Return [x, y] of the center of cell containing provided text 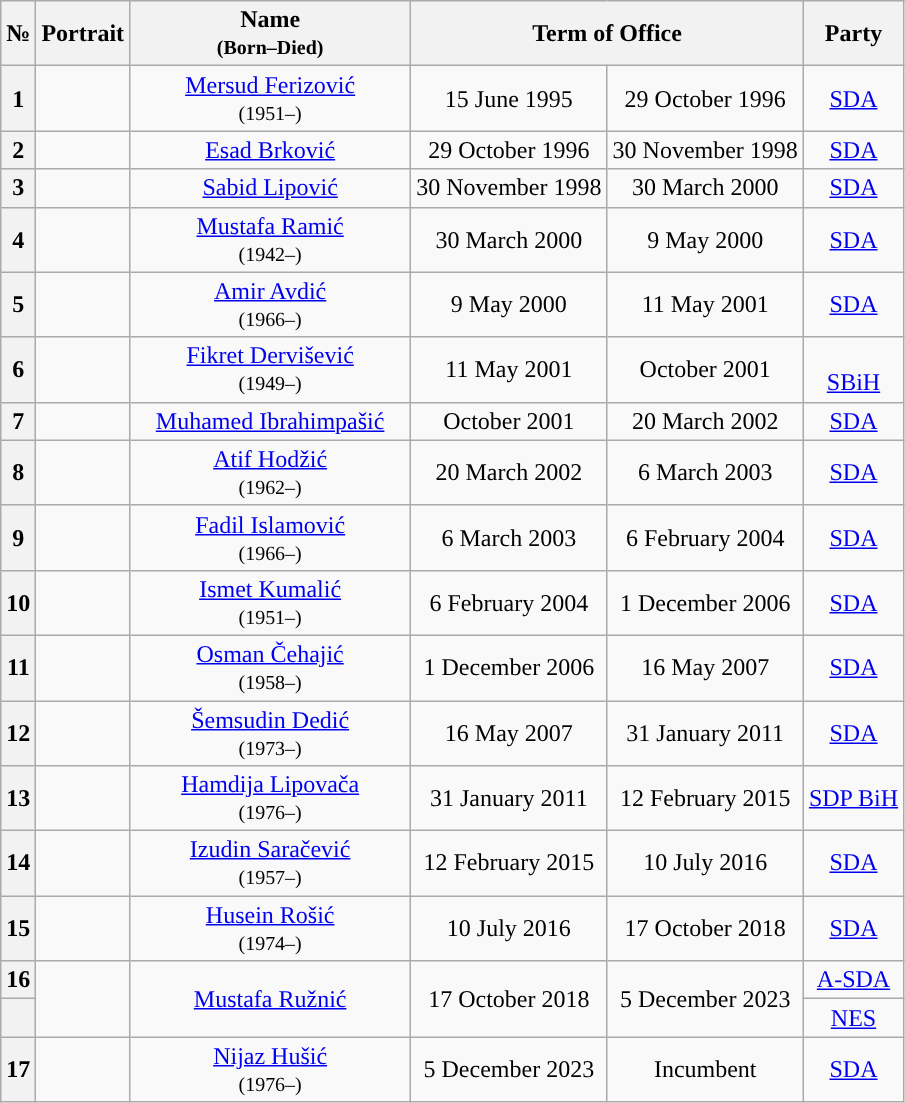
A-SDA [853, 980]
6 [18, 370]
SBiH [853, 370]
7 [18, 421]
15 June 1995 [509, 98]
Fikret Dervišević(1949–) [270, 370]
Nijaz Hušić(1976–) [270, 1070]
Izudin Saračević(1957–) [270, 864]
Term of Office [608, 34]
Osman Čehajić(1958–) [270, 668]
11 [18, 668]
14 [18, 864]
Name(Born–Died) [270, 34]
NES [853, 1018]
17 [18, 1070]
4 [18, 240]
Party [853, 34]
Mustafa Ružnić [270, 999]
Muhamed Ibrahimpašić [270, 421]
SDP BiH [853, 798]
Sabid Lipović [270, 188]
Mersud Ferizović(1951–) [270, 98]
Husein Rošić(1974–) [270, 928]
5 [18, 304]
Amir Avdić(1966–) [270, 304]
Hamdija Lipovača(1976–) [270, 798]
15 [18, 928]
Ismet Kumalić(1951–) [270, 602]
Incumbent [705, 1070]
8 [18, 472]
Esad Brković [270, 150]
Fadil Islamović(1966–) [270, 538]
1 [18, 98]
Atif Hodžić(1962–) [270, 472]
Šemsudin Dedić(1973–) [270, 732]
13 [18, 798]
2 [18, 150]
№ [18, 34]
3 [18, 188]
Portrait [83, 34]
12 [18, 732]
9 [18, 538]
10 [18, 602]
16 [18, 980]
Mustafa Ramić(1942–) [270, 240]
